Extract the [X, Y] coordinate from the center of the cell holding the provided text.  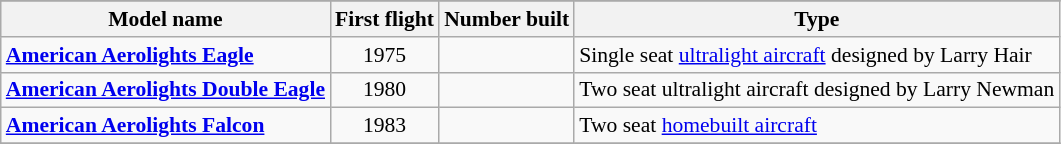
Two seat homebuilt aircraft [816, 126]
1980 [384, 90]
American Aerolights Eagle [166, 55]
Model name [166, 19]
1983 [384, 126]
American Aerolights Falcon [166, 126]
First flight [384, 19]
Two seat ultralight aircraft designed by Larry Newman [816, 90]
1975 [384, 55]
American Aerolights Double Eagle [166, 90]
Type [816, 19]
Single seat ultralight aircraft designed by Larry Hair [816, 55]
Number built [506, 19]
